Pinpoint the cell where the given text exists, returning its (x, y) midpoint coordinate. 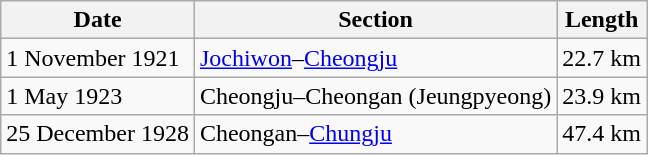
Jochiwon–Cheongju (375, 58)
1 May 1923 (98, 96)
Length (602, 20)
23.9 km (602, 96)
22.7 km (602, 58)
1 November 1921 (98, 58)
25 December 1928 (98, 134)
Cheongan–Chungju (375, 134)
Section (375, 20)
47.4 km (602, 134)
Cheongju–Cheongan (Jeungpyeong) (375, 96)
Date (98, 20)
